Capture the cell that displays the provided text and extract its (x, y) central coordinate. 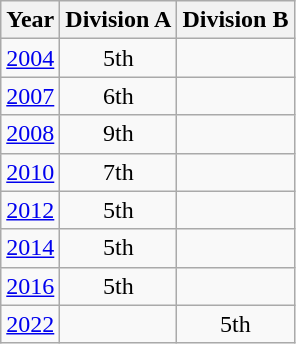
2022 (30, 324)
9th (118, 134)
Division B (236, 20)
2016 (30, 286)
2012 (30, 210)
2004 (30, 58)
2007 (30, 96)
6th (118, 96)
2008 (30, 134)
2014 (30, 248)
7th (118, 172)
2010 (30, 172)
Division A (118, 20)
Year (30, 20)
